Search for the cell housing the specified text and yield its (x, y) center coordinate. 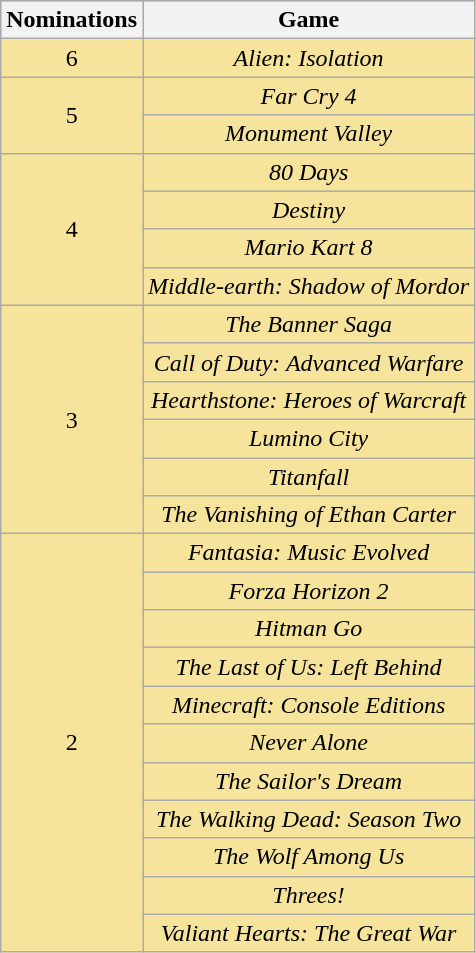
Game (308, 20)
Middle-earth: Shadow of Mordor (308, 286)
Minecraft: Console Editions (308, 705)
The Walking Dead: Season Two (308, 819)
Monument Valley (308, 134)
Nominations (72, 20)
80 Days (308, 172)
2 (72, 744)
Threes! (308, 895)
Hearthstone: Heroes of Warcraft (308, 400)
Hitman Go (308, 629)
The Sailor's Dream (308, 781)
Fantasia: Music Evolved (308, 553)
The Last of Us: Left Behind (308, 667)
6 (72, 58)
5 (72, 115)
The Wolf Among Us (308, 857)
Valiant Hearts: The Great War (308, 933)
Call of Duty: Advanced Warfare (308, 362)
Never Alone (308, 743)
Far Cry 4 (308, 96)
Mario Kart 8 (308, 248)
Forza Horizon 2 (308, 591)
Titanfall (308, 477)
Destiny (308, 210)
3 (72, 419)
4 (72, 229)
The Banner Saga (308, 324)
Alien: Isolation (308, 58)
The Vanishing of Ethan Carter (308, 515)
Lumino City (308, 438)
